Provide the (x, y) coordinate of the cell's center where the given text is located.  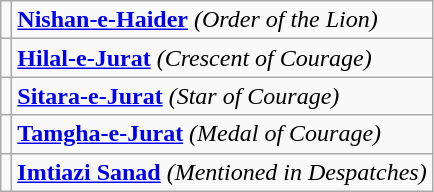
Imtiazi Sanad (Mentioned in Despatches) (222, 172)
Sitara-e-Jurat (Star of Courage) (222, 96)
Tamgha-e-Jurat (Medal of Courage) (222, 134)
Nishan-e-Haider (Order of the Lion) (222, 20)
Hilal-e-Jurat (Crescent of Courage) (222, 58)
